Determine the [X, Y] coordinate at the center of the cell enclosing the given text.  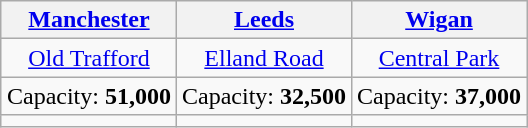
Capacity: 37,000 [440, 96]
Manchester [88, 20]
Elland Road [264, 58]
Capacity: 32,500 [264, 96]
Old Trafford [88, 58]
Capacity: 51,000 [88, 96]
Central Park [440, 58]
Wigan [440, 20]
Leeds [264, 20]
